Return (x, y) of the center of cell containing provided text 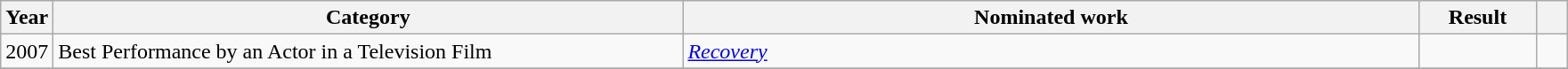
2007 (27, 51)
Recovery (1051, 51)
Result (1478, 18)
Nominated work (1051, 18)
Year (27, 18)
Category (369, 18)
Best Performance by an Actor in a Television Film (369, 51)
